Find where the given text appears and provide that cell's center as [x, y] coordinate. 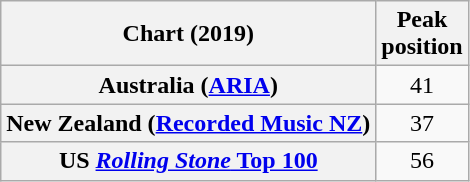
Australia (ARIA) [188, 85]
56 [422, 161]
Peakposition [422, 34]
37 [422, 123]
US Rolling Stone Top 100 [188, 161]
New Zealand (Recorded Music NZ) [188, 123]
Chart (2019) [188, 34]
41 [422, 85]
